Scan for the cell matching the given text and deliver its (x, y) coordinate at center. 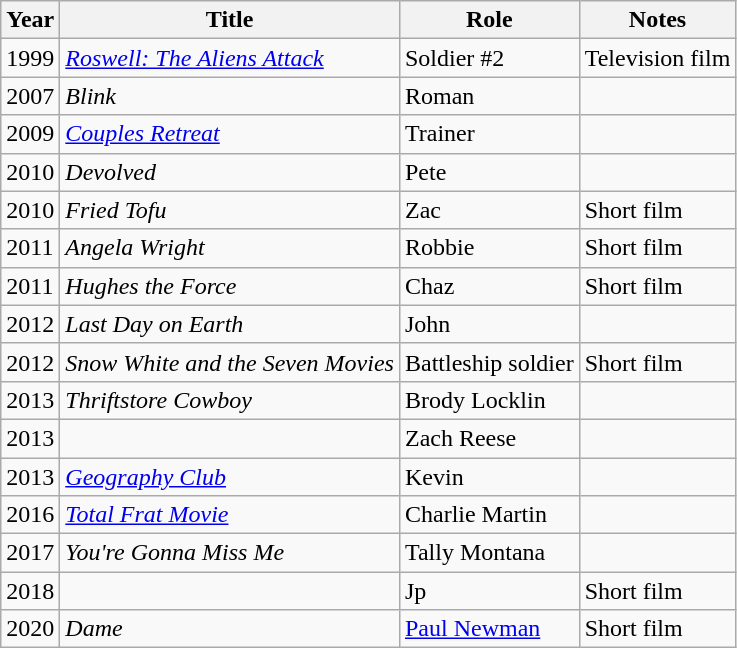
Television film (658, 58)
2020 (30, 629)
Robbie (489, 248)
Thriftstore Cowboy (230, 400)
Geography Club (230, 477)
Notes (658, 20)
Chaz (489, 286)
Angela Wright (230, 248)
Hughes the Force (230, 286)
Battleship soldier (489, 362)
Total Frat Movie (230, 515)
Blink (230, 96)
Snow White and the Seven Movies (230, 362)
Brody Locklin (489, 400)
Title (230, 20)
Couples Retreat (230, 134)
Year (30, 20)
Zach Reese (489, 438)
Dame (230, 629)
Role (489, 20)
Roswell: The Aliens Attack (230, 58)
Tally Montana (489, 553)
2009 (30, 134)
2016 (30, 515)
Roman (489, 96)
Charlie Martin (489, 515)
Devolved (230, 172)
Jp (489, 591)
You're Gonna Miss Me (230, 553)
2017 (30, 553)
1999 (30, 58)
Kevin (489, 477)
Paul Newman (489, 629)
Trainer (489, 134)
2018 (30, 591)
Pete (489, 172)
2007 (30, 96)
Fried Tofu (230, 210)
Zac (489, 210)
Soldier #2 (489, 58)
Last Day on Earth (230, 324)
John (489, 324)
